Scan for the cell matching the given text and deliver its (X, Y) coordinate at center. 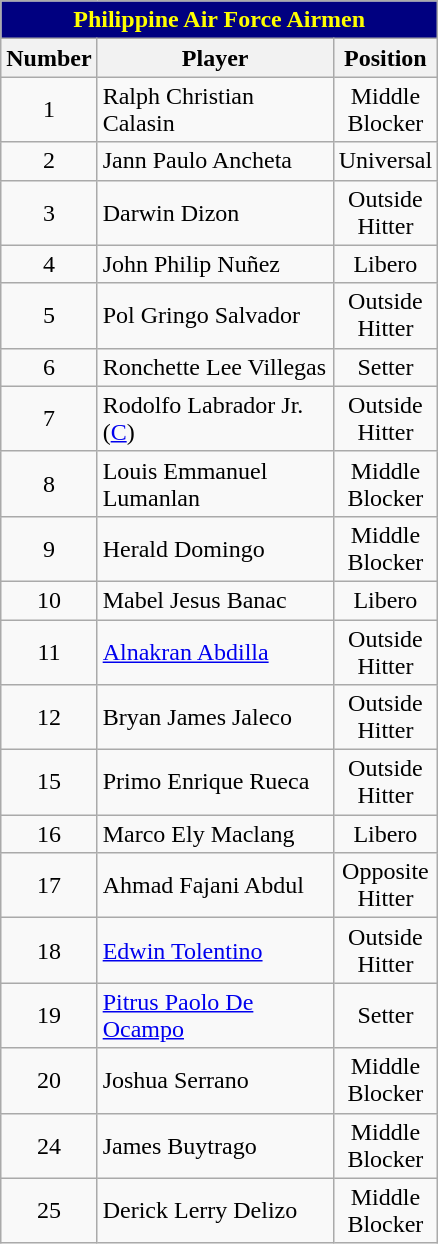
Marco Ely Maclang (215, 834)
James Buytrago (215, 1146)
25 (49, 1210)
24 (49, 1146)
Herald Domingo (215, 548)
4 (49, 264)
Player (215, 58)
Joshua Serrano (215, 1080)
Philippine Air Force Airmen (220, 20)
2 (49, 161)
Alnakran Abdilla (215, 652)
Mabel Jesus Banac (215, 600)
Darwin Dizon (215, 212)
Bryan James Jaleco (215, 718)
Rodolfo Labrador Jr. (C) (215, 418)
Pol Gringo Salvador (215, 316)
Ralph Christian Calasin (215, 110)
Ronchette Lee Villegas (215, 367)
Universal (385, 161)
8 (49, 484)
Pitrus Paolo De Ocampo (215, 1016)
17 (49, 886)
Jann Paulo Ancheta (215, 161)
11 (49, 652)
16 (49, 834)
Edwin Tolentino (215, 950)
20 (49, 1080)
19 (49, 1016)
Ahmad Fajani Abdul (215, 886)
Opposite Hitter (385, 886)
15 (49, 782)
9 (49, 548)
John Philip Nuñez (215, 264)
Position (385, 58)
Louis Emmanuel Lumanlan (215, 484)
Number (49, 58)
5 (49, 316)
12 (49, 718)
6 (49, 367)
1 (49, 110)
18 (49, 950)
3 (49, 212)
7 (49, 418)
Primo Enrique Rueca (215, 782)
10 (49, 600)
Derick Lerry Delizo (215, 1210)
